Pinpoint the cell where the given text exists, returning its [x, y] midpoint coordinate. 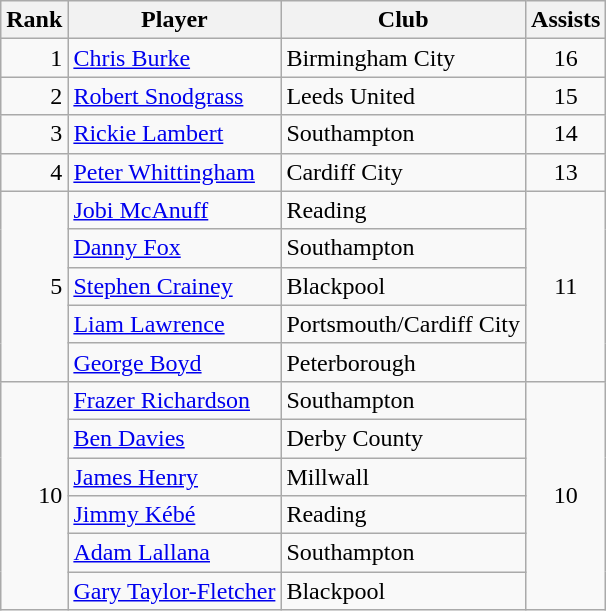
Danny Fox [174, 248]
Chris Burke [174, 58]
3 [34, 134]
Adam Lallana [174, 553]
Peter Whittingham [174, 172]
11 [566, 286]
15 [566, 96]
Millwall [404, 477]
Peterborough [404, 362]
Cardiff City [404, 172]
Portsmouth/Cardiff City [404, 324]
James Henry [174, 477]
Liam Lawrence [174, 324]
Rickie Lambert [174, 134]
Leeds United [404, 96]
4 [34, 172]
Birmingham City [404, 58]
Robert Snodgrass [174, 96]
Player [174, 20]
Stephen Crainey [174, 286]
14 [566, 134]
Ben Davies [174, 438]
Club [404, 20]
George Boyd [174, 362]
Derby County [404, 438]
Frazer Richardson [174, 400]
2 [34, 96]
Jimmy Kébé [174, 515]
Rank [34, 20]
Gary Taylor-Fletcher [174, 591]
16 [566, 58]
Jobi McAnuff [174, 210]
1 [34, 58]
13 [566, 172]
Assists [566, 20]
5 [34, 286]
